Extract the [x, y] coordinate from the center of the cell holding the provided text.  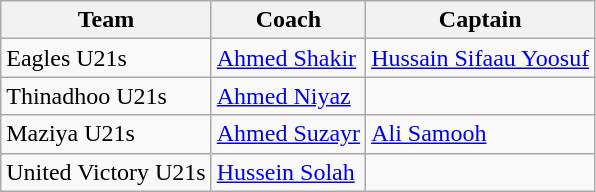
Maziya U21s [106, 134]
Ali Samooh [480, 134]
Ahmed Suzayr [288, 134]
Ahmed Niyaz [288, 96]
Captain [480, 20]
Ahmed Shakir [288, 58]
Eagles U21s [106, 58]
United Victory U21s [106, 172]
Hussain Sifaau Yoosuf [480, 58]
Thinadhoo U21s [106, 96]
Team [106, 20]
Hussein Solah [288, 172]
Coach [288, 20]
